Search for the cell housing the specified text and yield its (X, Y) center coordinate. 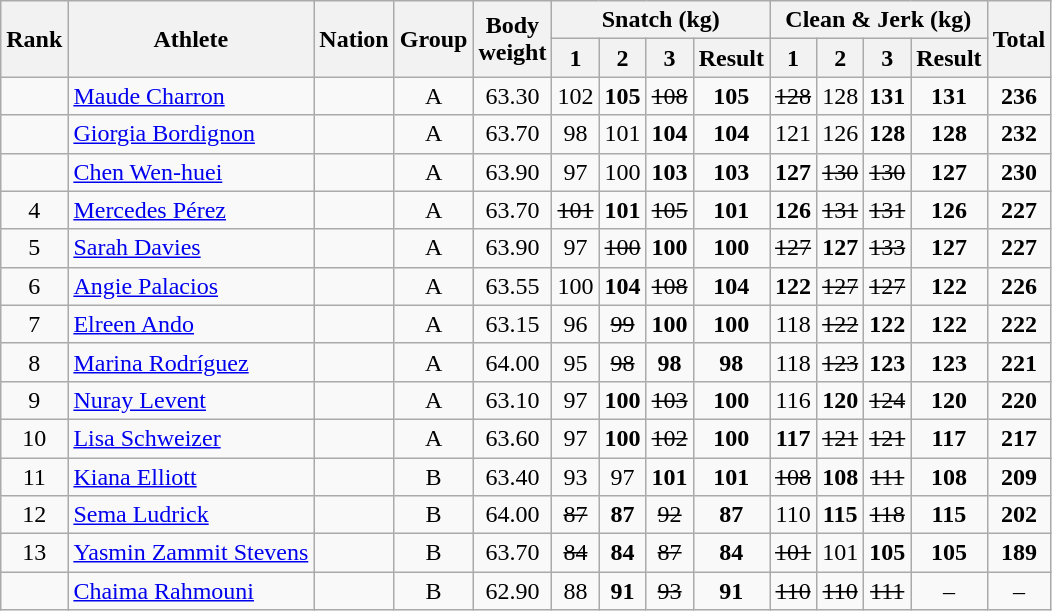
116 (794, 400)
220 (1019, 400)
Angie Palacios (191, 286)
124 (888, 400)
96 (576, 324)
Elreen Ando (191, 324)
63.40 (512, 477)
217 (1019, 438)
222 (1019, 324)
63.15 (512, 324)
133 (888, 248)
226 (1019, 286)
95 (576, 362)
99 (622, 324)
Nuray Levent (191, 400)
13 (34, 553)
Giorgia Bordignon (191, 134)
Bodyweight (512, 39)
Chaima Rahmouni (191, 591)
Maude Charron (191, 96)
Mercedes Pérez (191, 210)
63.60 (512, 438)
Total (1019, 39)
8 (34, 362)
63.30 (512, 96)
236 (1019, 96)
12 (34, 515)
9 (34, 400)
Snatch (kg) (661, 20)
5 (34, 248)
Nation (354, 39)
Kiana Elliott (191, 477)
221 (1019, 362)
Rank (34, 39)
Sarah Davies (191, 248)
209 (1019, 477)
Lisa Schweizer (191, 438)
Sema Ludrick (191, 515)
92 (670, 515)
88 (576, 591)
7 (34, 324)
4 (34, 210)
10 (34, 438)
230 (1019, 172)
62.90 (512, 591)
11 (34, 477)
Athlete (191, 39)
6 (34, 286)
Marina Rodríguez (191, 362)
Group (434, 39)
189 (1019, 553)
63.10 (512, 400)
232 (1019, 134)
Chen Wen-huei (191, 172)
202 (1019, 515)
Yasmin Zammit Stevens (191, 553)
63.55 (512, 286)
Clean & Jerk (kg) (879, 20)
